Return the [x, y] coordinate for the center point of the cell that contains the specified text.  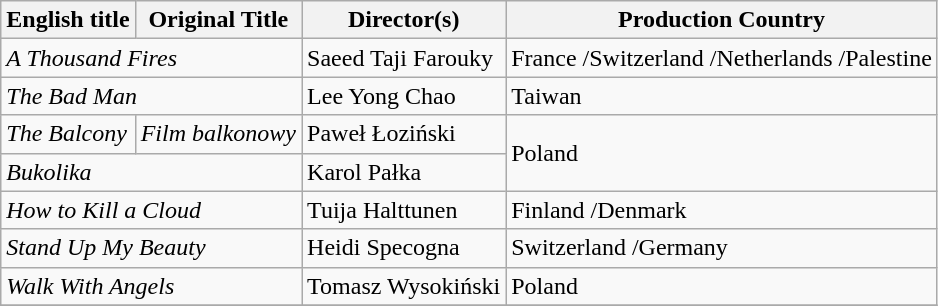
Heidi Specogna [404, 248]
Lee Yong Chao [404, 96]
Original Title [218, 20]
A Thousand Fires [152, 58]
Tuija Halttunen [404, 210]
France /Switzerland /Netherlands /Palestine [722, 58]
Director(s) [404, 20]
Switzerland /Germany [722, 248]
Paweł Łoziński [404, 134]
How to Kill a Cloud [152, 210]
Karol Pałka [404, 172]
Production Country [722, 20]
Bukolika [152, 172]
The Bad Man [152, 96]
Film balkonowy [218, 134]
The Balcony [68, 134]
Taiwan [722, 96]
Finland /Denmark [722, 210]
Saeed Taji Farouky [404, 58]
Stand Up My Beauty [152, 248]
Tomasz Wysokiński [404, 286]
Walk With Angels [152, 286]
English title [68, 20]
